Search for the cell housing the specified text and yield its [X, Y] center coordinate. 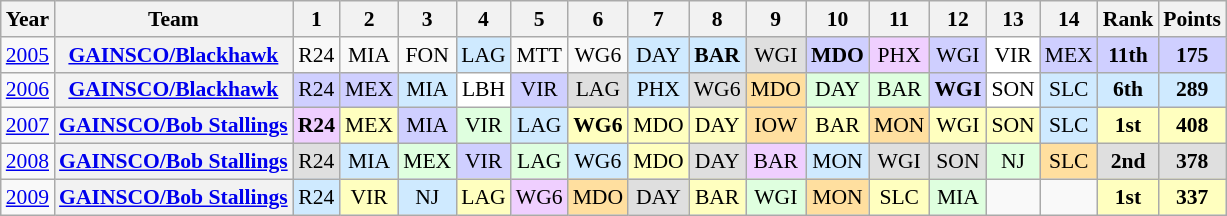
2 [369, 19]
337 [1192, 197]
IOW [776, 126]
3 [427, 19]
Rank [1128, 19]
13 [1012, 19]
2nd [1128, 162]
408 [1192, 126]
175 [1192, 55]
5 [540, 19]
1 [316, 19]
8 [718, 19]
2009 [28, 197]
MTT [540, 55]
12 [958, 19]
289 [1192, 90]
6th [1128, 90]
10 [838, 19]
4 [483, 19]
378 [1192, 162]
11th [1128, 55]
14 [1069, 19]
9 [776, 19]
2007 [28, 126]
Team [174, 19]
2008 [28, 162]
Year [28, 19]
LBH [483, 90]
Points [1192, 19]
6 [598, 19]
2005 [28, 55]
2006 [28, 90]
7 [658, 19]
11 [900, 19]
FON [427, 55]
